Identify which cell holds the provided text, then report its [x, y] central coordinate. 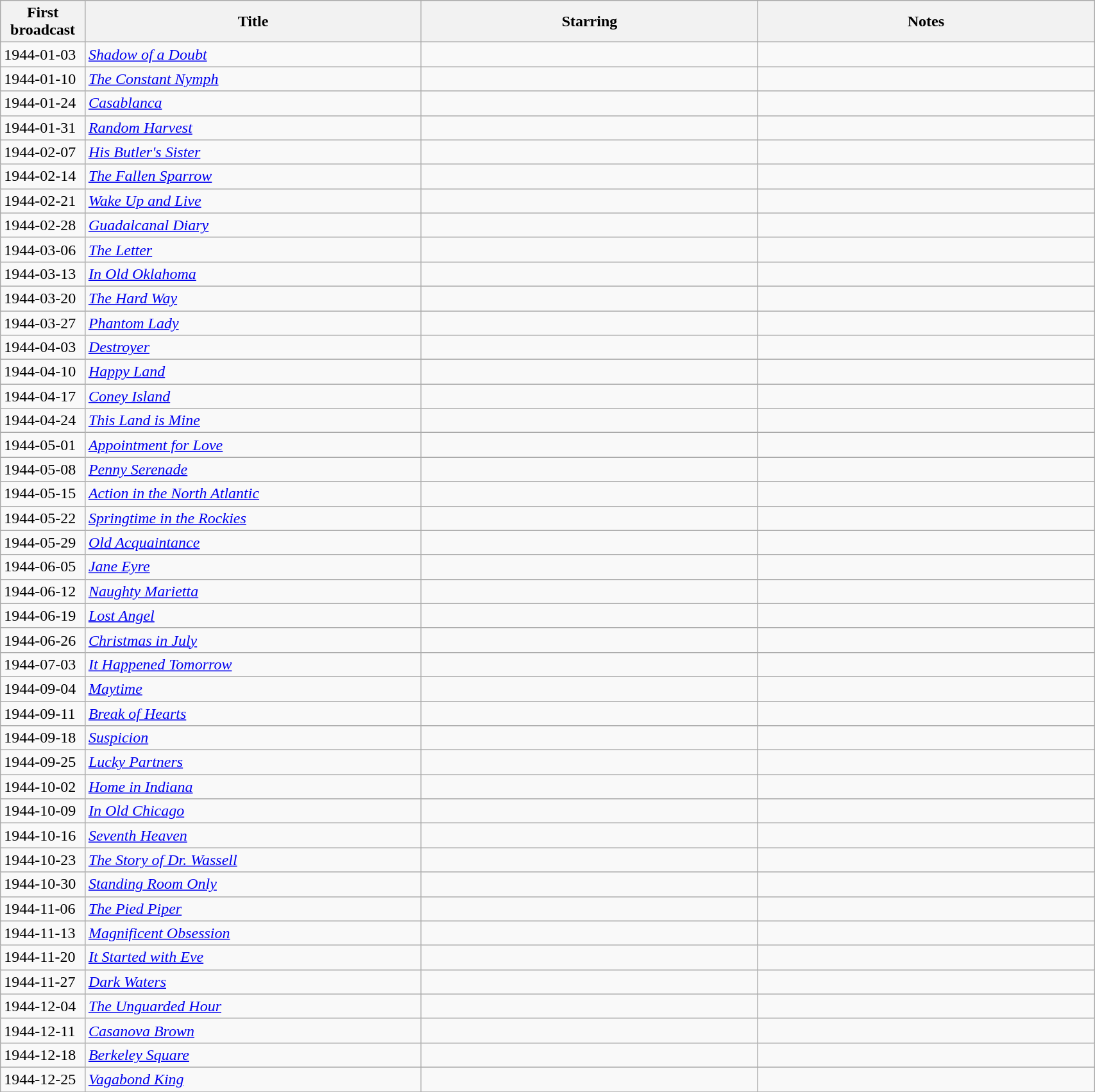
1944-11-06 [43, 909]
Jane Eyre [253, 567]
1944-11-27 [43, 982]
Shadow of a Doubt [253, 55]
The Hard Way [253, 298]
1944-01-31 [43, 128]
Christmas in July [253, 640]
1944-06-26 [43, 640]
1944-04-17 [43, 396]
Guadalcanal Diary [253, 225]
Wake Up and Live [253, 201]
Notes [926, 22]
1944-02-07 [43, 152]
Maytime [253, 689]
The Story of Dr. Wassell [253, 860]
Magnificent Obsession [253, 933]
Random Harvest [253, 128]
The Constant Nymph [253, 79]
Coney Island [253, 396]
1944-03-27 [43, 323]
1944-02-14 [43, 176]
1944-09-11 [43, 714]
1944-10-30 [43, 884]
Old Acquaintance [253, 542]
His Butler's Sister [253, 152]
It Started with Eve [253, 957]
1944-05-08 [43, 469]
In Old Chicago [253, 811]
1944-04-03 [43, 348]
1944-02-28 [43, 225]
Casanova Brown [253, 1030]
1944-07-03 [43, 664]
In Old Oklahoma [253, 274]
Destroyer [253, 348]
The Letter [253, 249]
1944-05-22 [43, 518]
Vagabond King [253, 1079]
1944-11-13 [43, 933]
Lost Angel [253, 616]
Dark Waters [253, 982]
1944-10-16 [43, 836]
Lucky Partners [253, 762]
Happy Land [253, 372]
1944-01-24 [43, 103]
Title [253, 22]
Action in the North Atlantic [253, 494]
1944-03-06 [43, 249]
1944-11-20 [43, 957]
The Pied Piper [253, 909]
The Fallen Sparrow [253, 176]
1944-04-24 [43, 421]
Berkeley Square [253, 1055]
Penny Serenade [253, 469]
1944-05-15 [43, 494]
1944-06-05 [43, 567]
Seventh Heaven [253, 836]
1944-01-10 [43, 79]
It Happened Tomorrow [253, 664]
1944-02-21 [43, 201]
Appointment for Love [253, 445]
1944-06-19 [43, 616]
1944-03-20 [43, 298]
1944-03-13 [43, 274]
Starring [590, 22]
1944-10-23 [43, 860]
1944-04-10 [43, 372]
1944-12-04 [43, 1006]
The Unguarded Hour [253, 1006]
1944-09-25 [43, 762]
Break of Hearts [253, 714]
First broadcast [43, 22]
Phantom Lady [253, 323]
1944-05-01 [43, 445]
1944-06-12 [43, 591]
1944-01-03 [43, 55]
1944-09-04 [43, 689]
Home in Indiana [253, 787]
This Land is Mine [253, 421]
1944-05-29 [43, 542]
Suspicion [253, 738]
1944-09-18 [43, 738]
1944-12-25 [43, 1079]
1944-12-18 [43, 1055]
1944-12-11 [43, 1030]
1944-10-02 [43, 787]
Springtime in the Rockies [253, 518]
1944-10-09 [43, 811]
Naughty Marietta [253, 591]
Standing Room Only [253, 884]
Casablanca [253, 103]
